Search for the cell housing the specified text and yield its [X, Y] center coordinate. 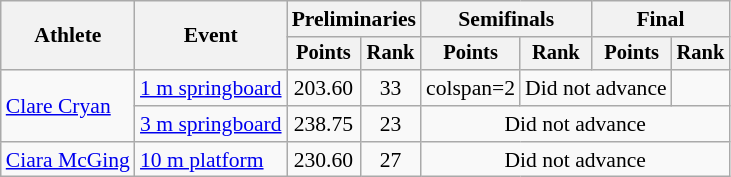
3 m springboard [211, 124]
33 [390, 88]
Final [661, 19]
203.60 [324, 88]
Athlete [68, 36]
colspan=2 [470, 88]
Semifinals [506, 19]
Event [211, 36]
Clare Cryan [68, 106]
1 m springboard [211, 88]
238.75 [324, 124]
23 [390, 124]
Preliminaries [354, 19]
